Provide the (X, Y) coordinate of the cell's center where the given text is located.  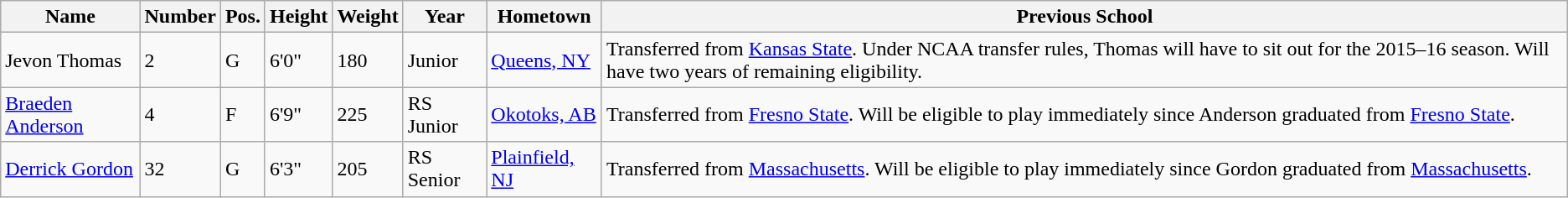
Name (70, 17)
F (243, 114)
180 (368, 60)
4 (180, 114)
Derrick Gordon (70, 169)
Year (445, 17)
Jevon Thomas (70, 60)
Junior (445, 60)
Hometown (544, 17)
Queens, NY (544, 60)
32 (180, 169)
205 (368, 169)
RS Junior (445, 114)
Transferred from Massachusetts. Will be eligible to play immediately since Gordon graduated from Massachusetts. (1084, 169)
Number (180, 17)
Pos. (243, 17)
Transferred from Fresno State. Will be eligible to play immediately since Anderson graduated from Fresno State. (1084, 114)
6'9" (298, 114)
225 (368, 114)
2 (180, 60)
6'3" (298, 169)
6'0" (298, 60)
RS Senior (445, 169)
Weight (368, 17)
Plainfield, NJ (544, 169)
Height (298, 17)
Previous School (1084, 17)
Braeden Anderson (70, 114)
Okotoks, AB (544, 114)
